Provide the (X, Y) coordinate of the cell's center where the given text is located.  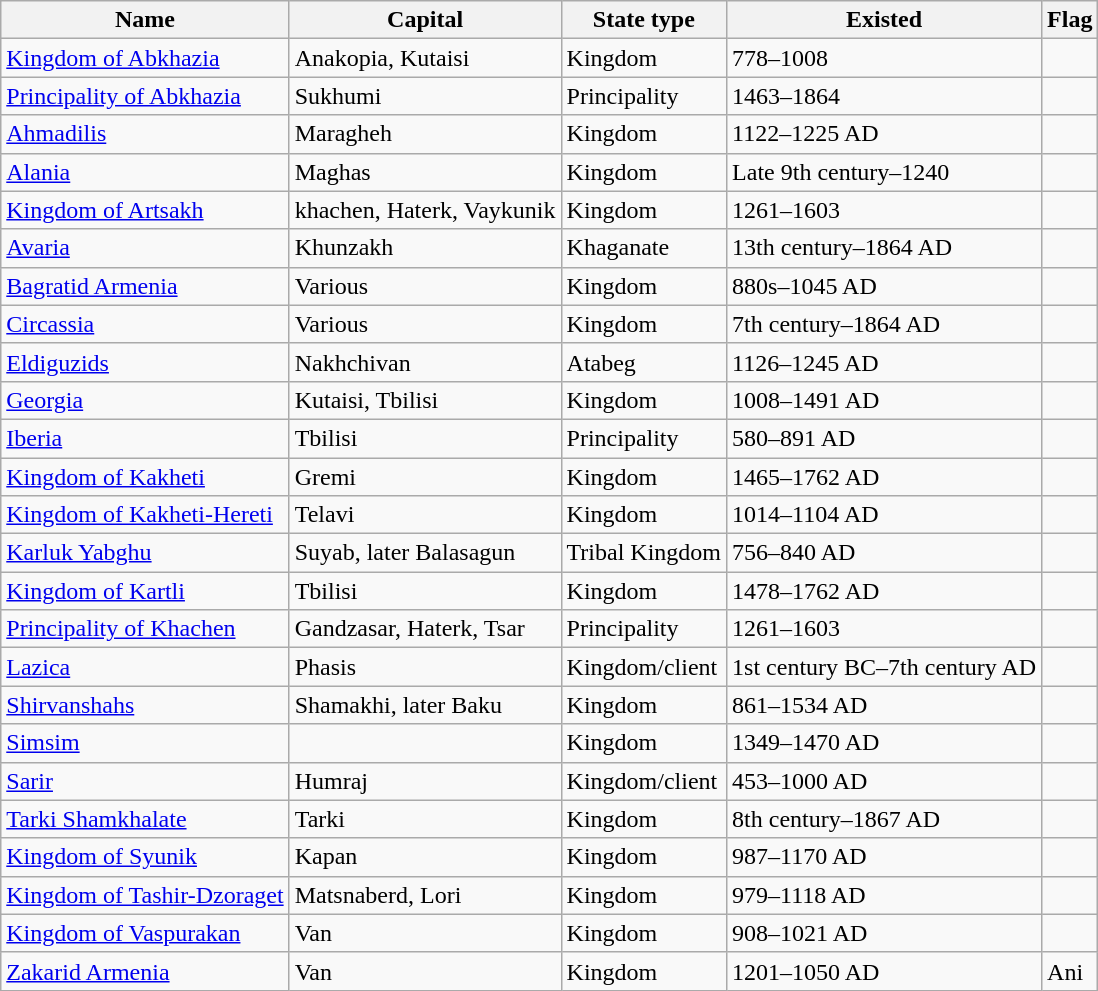
Phasis (425, 667)
580–891 AD (884, 438)
Kingdom of Kartli (145, 591)
Nakhchivan (425, 362)
Kingdom of Vaspurakan (145, 933)
Ani (1070, 971)
Ahmadilis (145, 134)
8th century–1867 AD (884, 819)
Kingdom of Syunik (145, 857)
State type (644, 20)
Existed (884, 20)
1008–1491 AD (884, 400)
Humraj (425, 781)
Gandzasar, Haterk, Tsar (425, 629)
Principality of Khachen (145, 629)
Flag (1070, 20)
1126–1245 AD (884, 362)
Bagratid Armenia (145, 286)
khachen, Haterk, Vaykunik (425, 210)
Khunzakh (425, 248)
1122–1225 AD (884, 134)
1478–1762 AD (884, 591)
Lazica (145, 667)
1st century BC–7th century AD (884, 667)
Maragheh (425, 134)
1014–1104 AD (884, 515)
861–1534 AD (884, 705)
Anakopia, Kutaisi (425, 58)
Kingdom of Kakheti (145, 477)
Tribal Kingdom (644, 553)
Alania (145, 172)
Kingdom of Abkhazia (145, 58)
1465–1762 AD (884, 477)
Principality of Abkhazia (145, 96)
756–840 AD (884, 553)
Kutaisi, Tbilisi (425, 400)
778–1008 (884, 58)
Kapan (425, 857)
Sarir (145, 781)
Late 9th century–1240 (884, 172)
908–1021 AD (884, 933)
Matsnaberd, Lori (425, 895)
Telavi (425, 515)
1349–1470 AD (884, 743)
Atabeg (644, 362)
Maghas (425, 172)
Georgia (145, 400)
Tarki Shamkhalate (145, 819)
Zakarid Armenia (145, 971)
880s–1045 AD (884, 286)
Iberia (145, 438)
Karluk Yabghu (145, 553)
Shirvanshahs (145, 705)
453–1000 AD (884, 781)
Khaganate (644, 248)
Kingdom of Kakheti-Hereti (145, 515)
Eldiguzids (145, 362)
Name (145, 20)
13th century–1864 AD (884, 248)
Suyab, later Balasagun (425, 553)
Kingdom of Tashir-Dzoraget (145, 895)
987–1170 AD (884, 857)
1201–1050 AD (884, 971)
Gremi (425, 477)
Kingdom of Artsakh (145, 210)
7th century–1864 AD (884, 324)
Simsim (145, 743)
Shamakhi, later Baku (425, 705)
Sukhumi (425, 96)
979–1118 AD (884, 895)
Tarki (425, 819)
Avaria (145, 248)
Circassia (145, 324)
1463–1864 (884, 96)
Capital (425, 20)
